Identify which cell holds the provided text, then report its (X, Y) central coordinate. 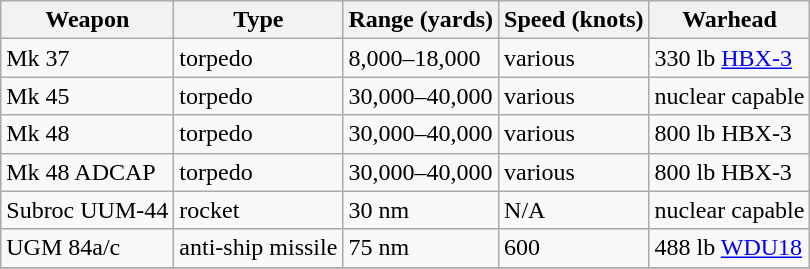
330 lb HBX-3 (730, 58)
UGM 84a/c (88, 248)
600 (574, 248)
anti-ship missile (258, 248)
Weapon (88, 20)
75 nm (421, 248)
Warhead (730, 20)
30 nm (421, 210)
N/A (574, 210)
Mk 48 (88, 134)
Type (258, 20)
rocket (258, 210)
Mk 48 ADCAP (88, 172)
8,000–18,000 (421, 58)
Mk 45 (88, 96)
Mk 37 (88, 58)
488 lb WDU18 (730, 248)
Speed (knots) (574, 20)
Subroc UUM-44 (88, 210)
Range (yards) (421, 20)
